Extract the [X, Y] coordinate from the center of the cell holding the provided text.  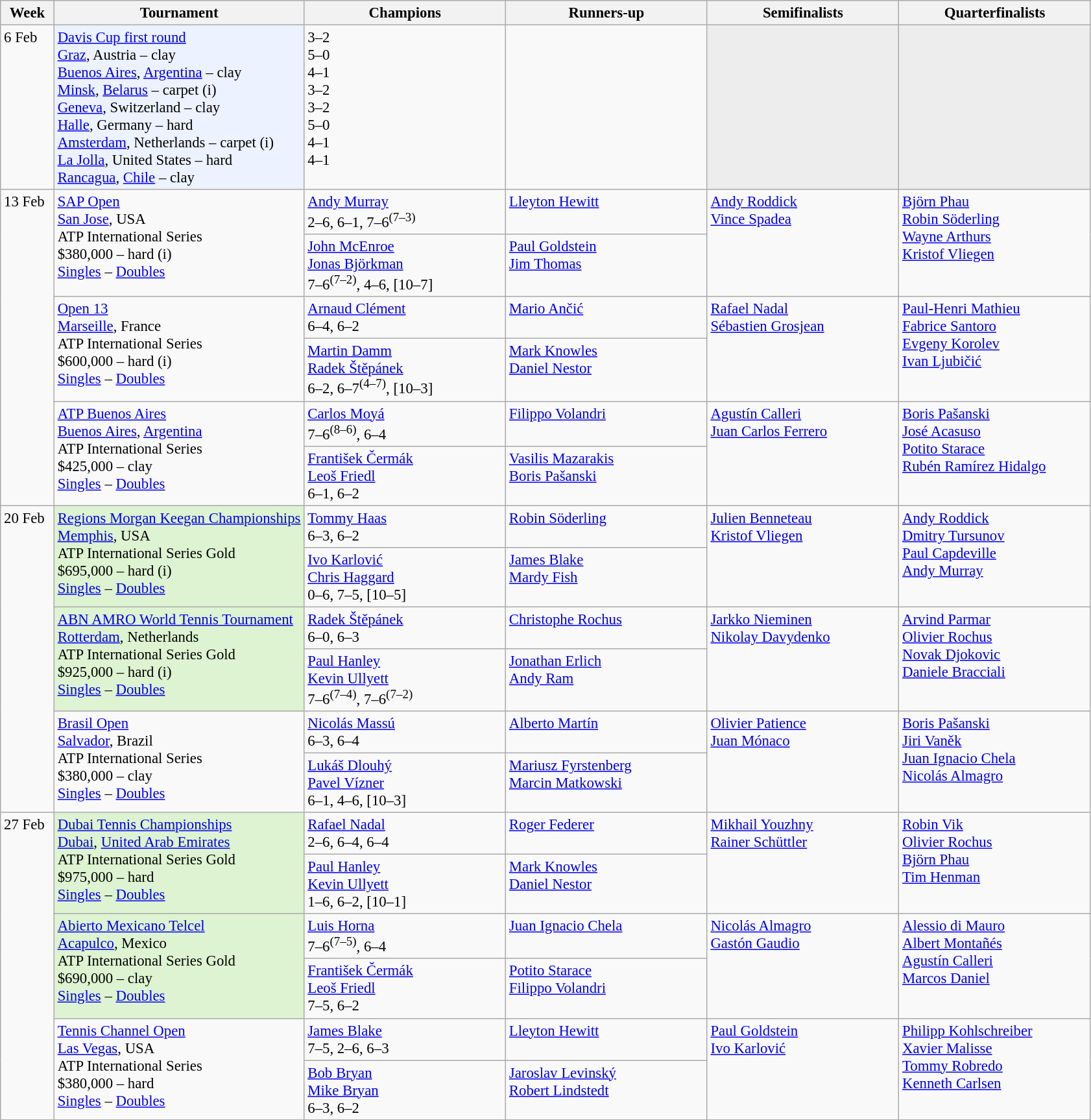
Jaroslav Levinský Robert Lindstedt [607, 1090]
Paul Goldstein Ivo Karlović [803, 1069]
Martin Damm Radek Štěpánek 6–2, 6–7(4–7), [10–3] [405, 370]
Jonathan Erlich Andy Ram [607, 680]
Mariusz Fyrstenberg Marcin Matkowski [607, 783]
20 Feb [27, 659]
Christophe Rochus [607, 628]
Nicolás Massú 6–3, 6–4 [405, 732]
Arvind Parmar Olivier Rochus Novak Djokovic Daniele Bracciali [995, 659]
Paul-Henri Mathieu Fabrice Santoro Evgeny Korolev Ivan Ljubičić [995, 349]
Paul Hanley Kevin Ullyett 1–6, 6–2, [10–1] [405, 884]
Luis Horna7–6(7–5), 6–4 [405, 936]
Tournament [179, 13]
ATP Buenos Aires Buenos Aires, ArgentinaATP International Series$425,000 – clay Singles – Doubles [179, 453]
Boris Pašanski José Acasuso Potito Starace Rubén Ramírez Hidalgo [995, 453]
Radek Štěpánek6–0, 6–3 [405, 628]
Lukáš Dlouhý Pavel Vízner 6–1, 4–6, [10–3] [405, 783]
Ivo Karlović Chris Haggard0–6, 7–5, [10–5] [405, 578]
Abierto Mexicano Telcel Acapulco, MexicoATP International Series Gold$690,000 – clay Singles – Doubles [179, 966]
Robin Vik Olivier Rochus Björn Phau Tim Henman [995, 863]
Runners-up [607, 13]
Olivier Patience Juan Mónaco [803, 762]
SAP Open San Jose, USAATP International Series$380,000 – hard (i) Singles – Doubles [179, 243]
John McEnroe Jonas Björkman 7–6(7–2), 4–6, [10–7] [405, 265]
Paul Hanley Kevin Ullyett 7–6(7–4), 7–6(7–2) [405, 680]
Filippo Volandri [607, 423]
Andy Roddick Dmitry Tursunov Paul Capdeville Andy Murray [995, 556]
František Čermák Leoš Friedl 6–1, 6–2 [405, 476]
Agustín Calleri Juan Carlos Ferrero [803, 453]
13 Feb [27, 348]
Philipp Kohlschreiber Xavier Malisse Tommy Robredo Kenneth Carlsen [995, 1069]
Robin Söderling [607, 527]
František Čermák Leoš Friedl 7–5, 6–2 [405, 989]
Rafael Nadal 2–6, 6–4, 6–4 [405, 833]
Potito Starace Filippo Volandri [607, 989]
Boris Pašanski Jiri Vaněk Juan Ignacio Chela Nicolás Almagro [995, 762]
3–2 5–0 4–1 3–2 3–2 5–0 4–1 4–1 [405, 108]
Alberto Martín [607, 732]
Mario Ančić [607, 318]
James Blake 7–5, 2–6, 6–3 [405, 1040]
Semifinalists [803, 13]
Andy Murray2–6, 6–1, 7–6(7–3) [405, 212]
Vasilis Mazarakis Boris Pašanski [607, 476]
Rafael Nadal Sébastien Grosjean [803, 349]
James Blake Mardy Fish [607, 578]
27 Feb [27, 966]
Björn Phau Robin Söderling Wayne Arthurs Kristof Vliegen [995, 243]
Tennis Channel Open Las Vegas, USAATP International Series$380,000 – hard Singles – Doubles [179, 1069]
Andy Roddick Vince Spadea [803, 243]
Open 13 Marseille, FranceATP International Series$600,000 – hard (i)Singles – Doubles [179, 349]
Carlos Moyá7–6(8–6), 6–4 [405, 423]
Roger Federer [607, 833]
Julien Benneteau Kristof Vliegen [803, 556]
Juan Ignacio Chela [607, 936]
Brasil Open Salvador, BrazilATP International Series$380,000 – clay Singles – Doubles [179, 762]
Paul Goldstein Jim Thomas [607, 265]
Week [27, 13]
Tommy Haas6–3, 6–2 [405, 527]
Alessio di Mauro Albert Montañés Agustín Calleri Marcos Daniel [995, 966]
Bob Bryan Mike Bryan6–3, 6–2 [405, 1090]
Nicolás Almagro Gastón Gaudio [803, 966]
ABN AMRO World Tennis Tournament Rotterdam, NetherlandsATP International Series Gold$925,000 – hard (i) Singles – Doubles [179, 659]
Dubai Tennis Championships Dubai, United Arab EmiratesATP International Series Gold$975,000 – hard Singles – Doubles [179, 863]
Mikhail Youzhny Rainer Schüttler [803, 863]
Regions Morgan Keegan Championships Memphis, USAATP International Series Gold$695,000 – hard (i) Singles – Doubles [179, 556]
Quarterfinalists [995, 13]
6 Feb [27, 108]
Champions [405, 13]
Jarkko Nieminen Nikolay Davydenko [803, 659]
Arnaud Clément6–4, 6–2 [405, 318]
